For the text-containing cell, return its midpoint in [x, y] coordinate format. 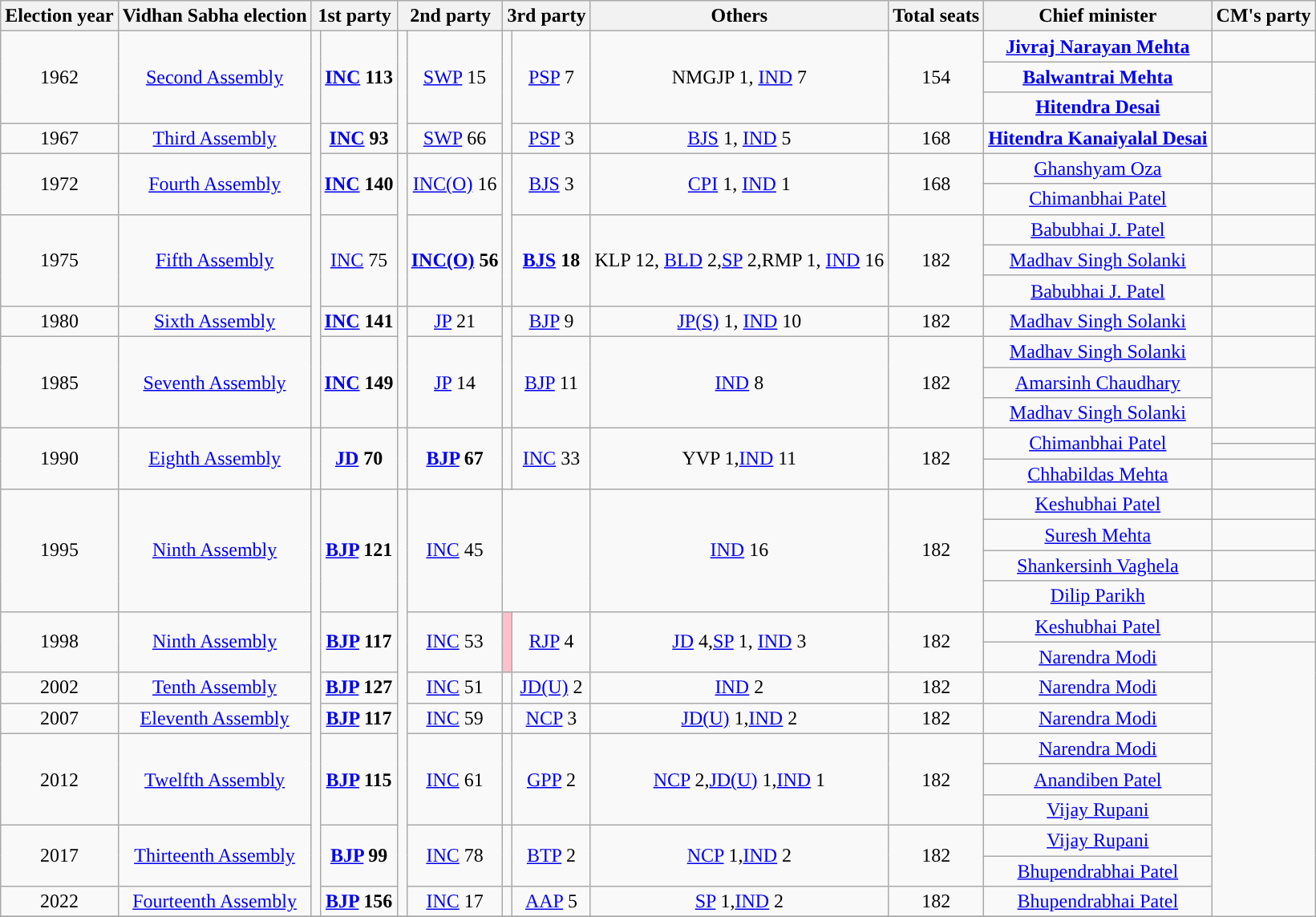
BJP 11 [552, 382]
INC 51 [455, 688]
BJP 99 [359, 855]
NMGJP 1, IND 7 [739, 77]
Suresh Mehta [1098, 535]
RJP 4 [552, 642]
INC 61 [455, 779]
SWP 66 [455, 138]
INC(O) 56 [455, 260]
JD 4,SP 1, IND 3 [739, 642]
SP 1,IND 2 [739, 902]
Thirteenth Assembly [215, 855]
1972 [59, 184]
BJS 18 [552, 260]
BJP 115 [359, 779]
1962 [59, 77]
INC 149 [359, 382]
Second Assembly [215, 77]
Seventh Assembly [215, 382]
1967 [59, 138]
CPI 1, IND 1 [739, 184]
YVP 1,IND 11 [739, 459]
Eighth Assembly [215, 459]
BJP 67 [455, 459]
NCP 3 [552, 718]
JD 70 [359, 459]
INC 141 [359, 321]
1998 [59, 642]
Fifth Assembly [215, 260]
BJP 127 [359, 688]
1st party [354, 16]
2007 [59, 718]
Twelfth Assembly [215, 779]
154 [937, 77]
2nd party [451, 16]
3rd party [547, 16]
CM's party [1264, 16]
Shankersinh Vaghela [1098, 566]
IND 16 [739, 550]
Tenth Assembly [215, 688]
BJS 3 [552, 184]
INC 93 [359, 138]
INC 59 [455, 718]
2022 [59, 902]
PSP 3 [552, 138]
JP(S) 1, IND 10 [739, 321]
Fourth Assembly [215, 184]
INC 78 [455, 855]
IND 2 [739, 688]
AAP 5 [552, 902]
INC(O) 16 [455, 184]
Vidhan Sabha election [215, 16]
2012 [59, 779]
INC 45 [455, 550]
Chhabildas Mehta [1098, 474]
Amarsinh Chaudhary [1098, 383]
BJP 9 [552, 321]
Election year [59, 16]
BTP 2 [552, 855]
1990 [59, 459]
JP 14 [455, 382]
1995 [59, 550]
JD(U) 1,IND 2 [739, 718]
BJS 1, IND 5 [739, 138]
GPP 2 [552, 779]
Jivraj Narayan Mehta [1098, 47]
Anandiben Patel [1098, 779]
1980 [59, 321]
Hitendra Kanaiyalal Desai [1098, 138]
IND 8 [739, 382]
INC 53 [455, 642]
2002 [59, 688]
Third Assembly [215, 138]
Chief minister [1098, 16]
Ghanshyam Oza [1098, 168]
INC 17 [455, 902]
BJP 121 [359, 550]
Eleventh Assembly [215, 718]
Total seats [937, 16]
Hitendra Desai [1098, 108]
INC 140 [359, 184]
JP 21 [455, 321]
1985 [59, 382]
SWP 15 [455, 77]
INC 75 [359, 260]
BJP 156 [359, 902]
Others [739, 16]
NCP 1,IND 2 [739, 855]
2017 [59, 855]
KLP 12, BLD 2,SP 2,RMP 1, IND 16 [739, 260]
NCP 2,JD(U) 1,IND 1 [739, 779]
JD(U) 2 [552, 688]
Dilip Parikh [1098, 596]
Balwantrai Mehta [1098, 77]
Sixth Assembly [215, 321]
INC 113 [359, 77]
Fourteenth Assembly [215, 902]
PSP 7 [552, 77]
INC 33 [552, 459]
1975 [59, 260]
